For the text-containing cell, return its midpoint in [X, Y] coordinate format. 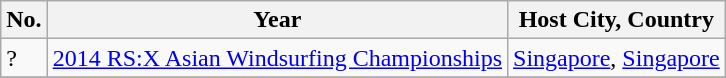
? [24, 58]
No. [24, 20]
2014 RS:X Asian Windsurfing Championships [277, 58]
Host City, Country [617, 20]
Year [277, 20]
Singapore, Singapore [617, 58]
